Identify which cell holds the provided text, then report its (x, y) central coordinate. 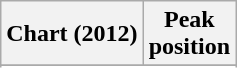
Peakposition (189, 34)
Chart (2012) (72, 34)
